Determine the (x, y) coordinate at the center of the cell enclosing the given text.  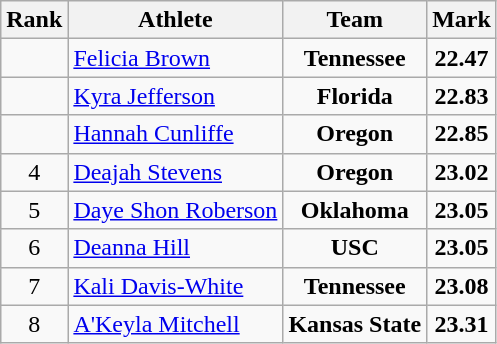
23.08 (462, 286)
Oklahoma (355, 210)
8 (34, 324)
7 (34, 286)
23.02 (462, 172)
A'Keyla Mitchell (176, 324)
Deajah Stevens (176, 172)
Rank (34, 20)
Team (355, 20)
6 (34, 248)
23.31 (462, 324)
4 (34, 172)
5 (34, 210)
Kansas State (355, 324)
22.83 (462, 96)
22.47 (462, 58)
USC (355, 248)
Hannah Cunliffe (176, 134)
Daye Shon Roberson (176, 210)
Deanna Hill (176, 248)
Kyra Jefferson (176, 96)
Kali Davis-White (176, 286)
22.85 (462, 134)
Athlete (176, 20)
Mark (462, 20)
Felicia Brown (176, 58)
Florida (355, 96)
